Search for the cell housing the specified text and yield its [x, y] center coordinate. 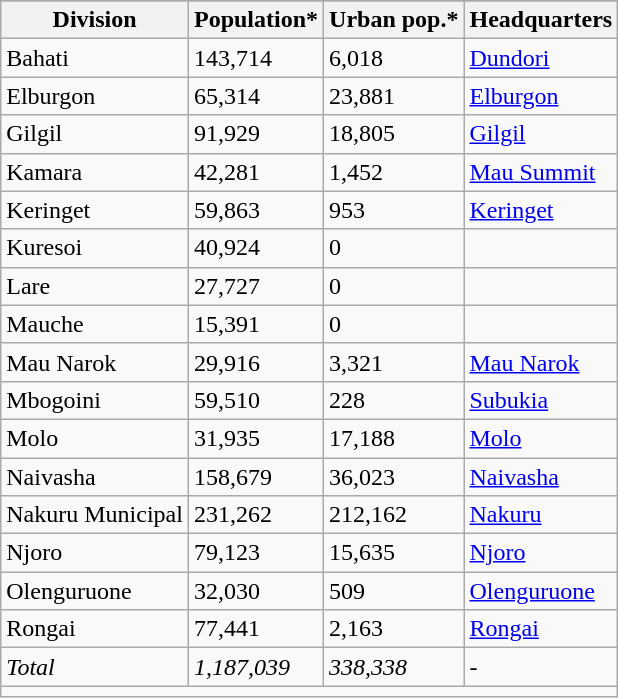
143,714 [256, 58]
231,262 [256, 515]
77,441 [256, 629]
338,338 [394, 667]
59,510 [256, 400]
Urban pop.* [394, 20]
1,187,039 [256, 667]
Headquarters [541, 20]
228 [394, 400]
Lare [95, 286]
36,023 [394, 477]
509 [394, 591]
Subukia [541, 400]
Dundori [541, 58]
Division [95, 20]
32,030 [256, 591]
6,018 [394, 58]
2,163 [394, 629]
Population* [256, 20]
Mauche [95, 324]
29,916 [256, 362]
1,452 [394, 172]
953 [394, 210]
Total [95, 667]
Mbogoini [95, 400]
- [541, 667]
31,935 [256, 438]
23,881 [394, 96]
Kuresoi [95, 248]
42,281 [256, 172]
Bahati [95, 58]
Nakuru Municipal [95, 515]
15,635 [394, 553]
158,679 [256, 477]
79,123 [256, 553]
40,924 [256, 248]
65,314 [256, 96]
18,805 [394, 134]
212,162 [394, 515]
17,188 [394, 438]
Mau Summit [541, 172]
Kamara [95, 172]
27,727 [256, 286]
91,929 [256, 134]
Nakuru [541, 515]
15,391 [256, 324]
59,863 [256, 210]
3,321 [394, 362]
